Determine the [x, y] coordinate at the center of the cell enclosing the given text.  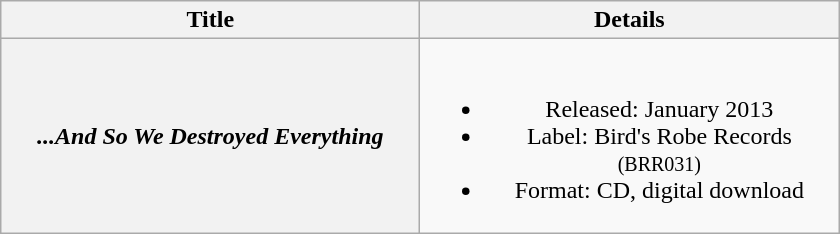
...And So We Destroyed Everything [210, 136]
Released: January 2013Label: Bird's Robe Records (BRR031)Format: CD, digital download [630, 136]
Details [630, 20]
Title [210, 20]
